Capture the cell that displays the provided text and extract its (X, Y) central coordinate. 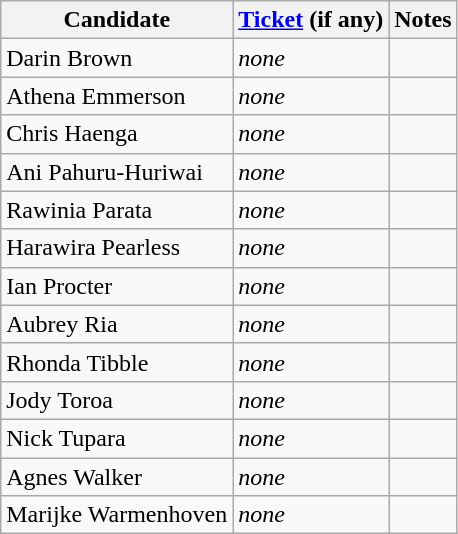
Nick Tupara (117, 438)
Ian Procter (117, 286)
Chris Haenga (117, 134)
Rhonda Tibble (117, 362)
Ani Pahuru-Huriwai (117, 172)
Rawinia Parata (117, 210)
Candidate (117, 20)
Agnes Walker (117, 477)
Aubrey Ria (117, 324)
Notes (423, 20)
Athena Emmerson (117, 96)
Ticket (if any) (311, 20)
Jody Toroa (117, 400)
Darin Brown (117, 58)
Harawira Pearless (117, 248)
Marijke Warmenhoven (117, 515)
